Scan for the cell matching the given text and deliver its (x, y) coordinate at center. 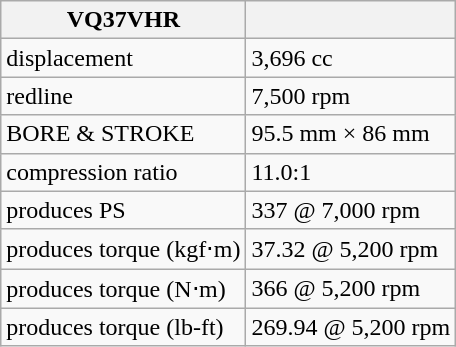
95.5 mm × 86 mm (351, 134)
337 @ 7,000 rpm (351, 210)
displacement (124, 58)
3,696 cc (351, 58)
produces torque (kgf⋅m) (124, 249)
produces torque (lb-ft) (124, 327)
11.0:1 (351, 172)
BORE & STROKE (124, 134)
7,500 rpm (351, 96)
VQ37VHR (124, 20)
366 @ 5,200 rpm (351, 289)
produces torque (N⋅m) (124, 289)
37.32 @ 5,200 rpm (351, 249)
redline (124, 96)
produces PS (124, 210)
269.94 @ 5,200 rpm (351, 327)
compression ratio (124, 172)
